Search for the cell housing the specified text and yield its (x, y) center coordinate. 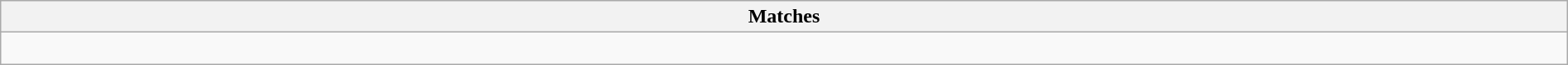
Matches (784, 17)
